Pinpoint the cell where the given text exists, returning its (X, Y) midpoint coordinate. 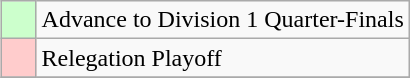
Relegation Playoff (222, 58)
Advance to Division 1 Quarter-Finals (222, 20)
